Pinpoint the cell where the given text exists, returning its (x, y) midpoint coordinate. 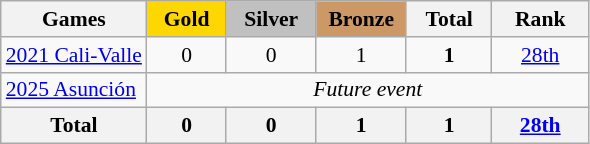
2021 Cali-Valle (74, 55)
Games (74, 19)
2025 Asunción (74, 90)
Bronze (361, 19)
Silver (271, 19)
Gold (186, 19)
Future event (368, 90)
Rank (540, 19)
